Detect which cell encompasses the target text, then output its (x, y) center coordinate. 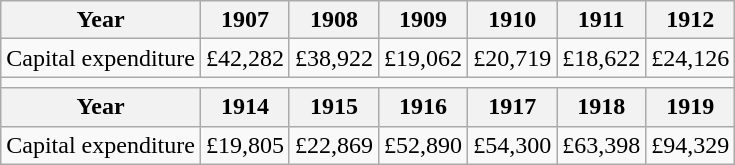
1910 (512, 20)
£38,922 (334, 58)
1911 (602, 20)
£22,869 (334, 145)
1908 (334, 20)
1918 (602, 107)
£20,719 (512, 58)
£52,890 (424, 145)
£63,398 (602, 145)
1919 (690, 107)
1917 (512, 107)
1907 (244, 20)
1912 (690, 20)
1909 (424, 20)
£19,062 (424, 58)
£54,300 (512, 145)
1916 (424, 107)
£24,126 (690, 58)
£18,622 (602, 58)
£94,329 (690, 145)
£42,282 (244, 58)
1915 (334, 107)
1914 (244, 107)
£19,805 (244, 145)
